From the cell containing the given text, extract its center point as (x, y) coordinate. 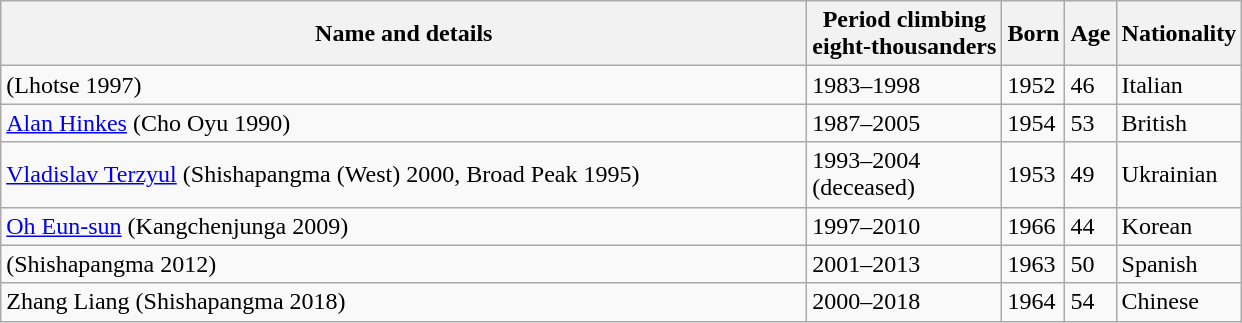
1966 (1034, 226)
Vladislav Terzyul (Shishapangma (West) 2000, Broad Peak 1995) (404, 174)
1954 (1034, 123)
Born (1034, 34)
53 (1090, 123)
Korean (1179, 226)
Zhang Liang (Shishapangma 2018) (404, 302)
54 (1090, 302)
Italian (1179, 85)
50 (1090, 264)
1964 (1034, 302)
Name and details (404, 34)
(Lhotse 1997) (404, 85)
Nationality (1179, 34)
1987–2005 (904, 123)
Oh Eun-sun (Kangchenjunga 2009) (404, 226)
1993–2004(deceased) (904, 174)
44 (1090, 226)
Spanish (1179, 264)
2000–2018 (904, 302)
British (1179, 123)
Age (1090, 34)
(Shishapangma 2012) (404, 264)
46 (1090, 85)
Ukrainian (1179, 174)
1963 (1034, 264)
2001–2013 (904, 264)
1997–2010 (904, 226)
Chinese (1179, 302)
Period climbingeight-thousanders (904, 34)
Alan Hinkes (Cho Oyu 1990) (404, 123)
1953 (1034, 174)
1952 (1034, 85)
1983–1998 (904, 85)
49 (1090, 174)
